From the cell containing the given text, extract its center point as (x, y) coordinate. 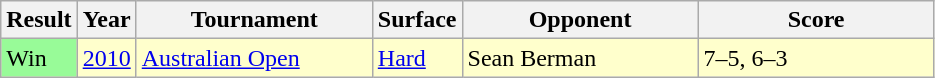
Opponent (580, 20)
Hard (417, 58)
2010 (106, 58)
7–5, 6–3 (816, 58)
Surface (417, 20)
Year (106, 20)
Australian Open (254, 58)
Score (816, 20)
Tournament (254, 20)
Sean Berman (580, 58)
Win (39, 58)
Result (39, 20)
